Output the [X, Y] coordinate of the center of the cell containing the given text.  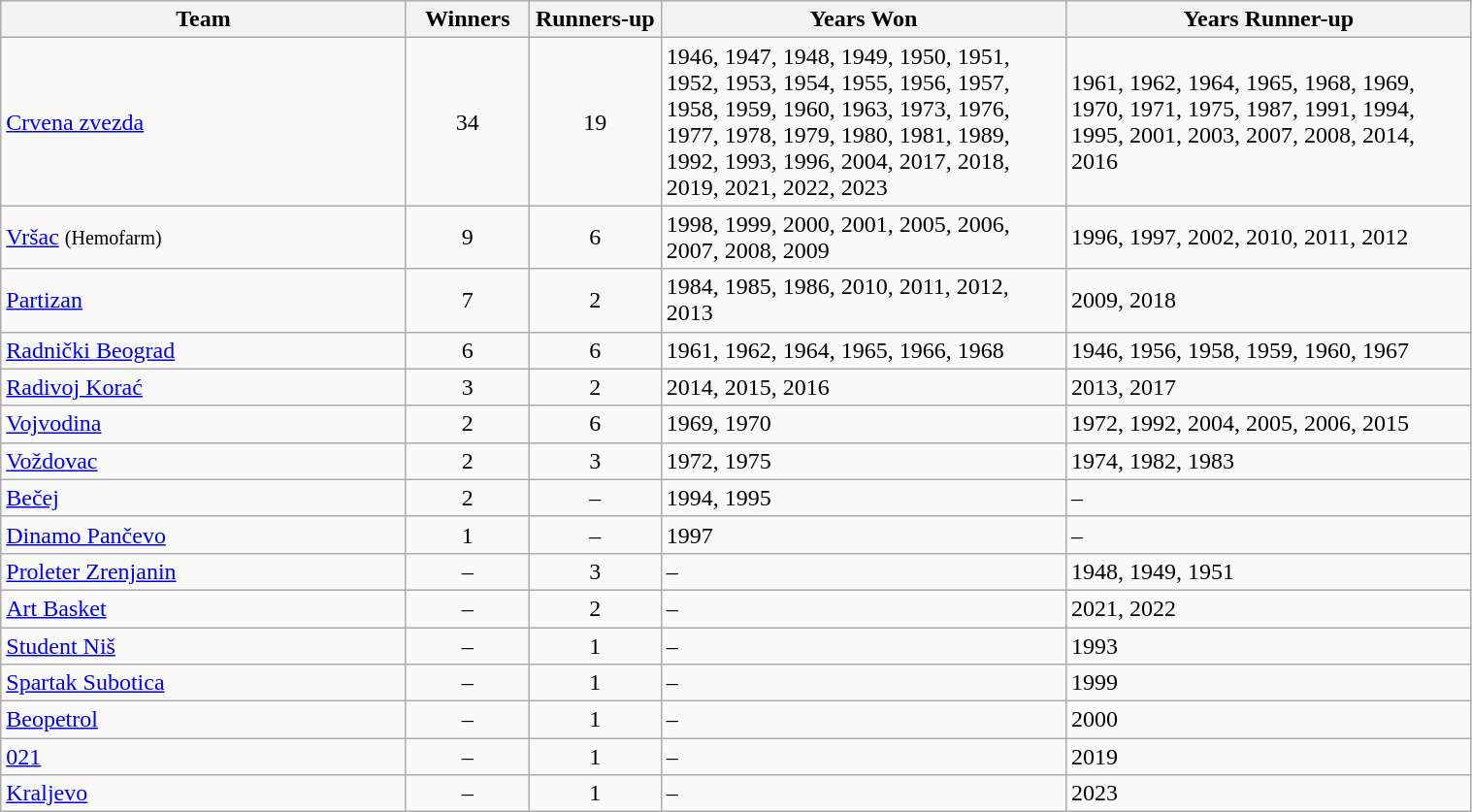
1946, 1956, 1958, 1959, 1960, 1967 [1269, 350]
Team [204, 19]
Kraljevo [204, 794]
2000 [1269, 720]
1972, 1992, 2004, 2005, 2006, 2015 [1269, 424]
1997 [864, 535]
1994, 1995 [864, 498]
2013, 2017 [1269, 387]
Vojvodina [204, 424]
Radivoj Korać [204, 387]
Crvena zvezda [204, 122]
Winners [468, 19]
Radnički Beograd [204, 350]
Partizan [204, 301]
1948, 1949, 1951 [1269, 571]
1961, 1962, 1964, 1965, 1968, 1969, 1970, 1971, 1975, 1987, 1991, 1994, 1995, 2001, 2003, 2007, 2008, 2014, 2016 [1269, 122]
7 [468, 301]
Years Runner-up [1269, 19]
Spartak Subotica [204, 683]
Student Niš [204, 645]
1972, 1975 [864, 461]
19 [595, 122]
1984, 1985, 1986, 2010, 2011, 2012, 2013 [864, 301]
2023 [1269, 794]
2019 [1269, 757]
1961, 1962, 1964, 1965, 1966, 1968 [864, 350]
1999 [1269, 683]
34 [468, 122]
1969, 1970 [864, 424]
1993 [1269, 645]
2009, 2018 [1269, 301]
Beopetrol [204, 720]
Vršac (Hemofarm) [204, 237]
021 [204, 757]
1996, 1997, 2002, 2010, 2011, 2012 [1269, 237]
1974, 1982, 1983 [1269, 461]
2021, 2022 [1269, 608]
1998, 1999, 2000, 2001, 2005, 2006, 2007, 2008, 2009 [864, 237]
Years Won [864, 19]
Runners-up [595, 19]
9 [468, 237]
Dinamo Pančevo [204, 535]
Voždovac [204, 461]
Proleter Zrenjanin [204, 571]
Bečej [204, 498]
2014, 2015, 2016 [864, 387]
Art Basket [204, 608]
